Capture the cell that displays the provided text and extract its (X, Y) central coordinate. 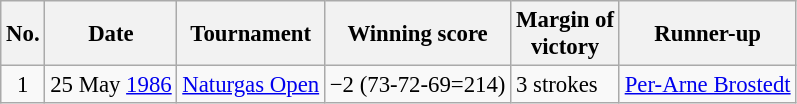
Per-Arne Brostedt (708, 85)
Date (111, 34)
25 May 1986 (111, 85)
1 (23, 85)
3 strokes (566, 85)
Tournament (250, 34)
Winning score (417, 34)
Margin ofvictory (566, 34)
No. (23, 34)
−2 (73-72-69=214) (417, 85)
Naturgas Open (250, 85)
Runner-up (708, 34)
